Detect which cell encompasses the target text, then output its [X, Y] center coordinate. 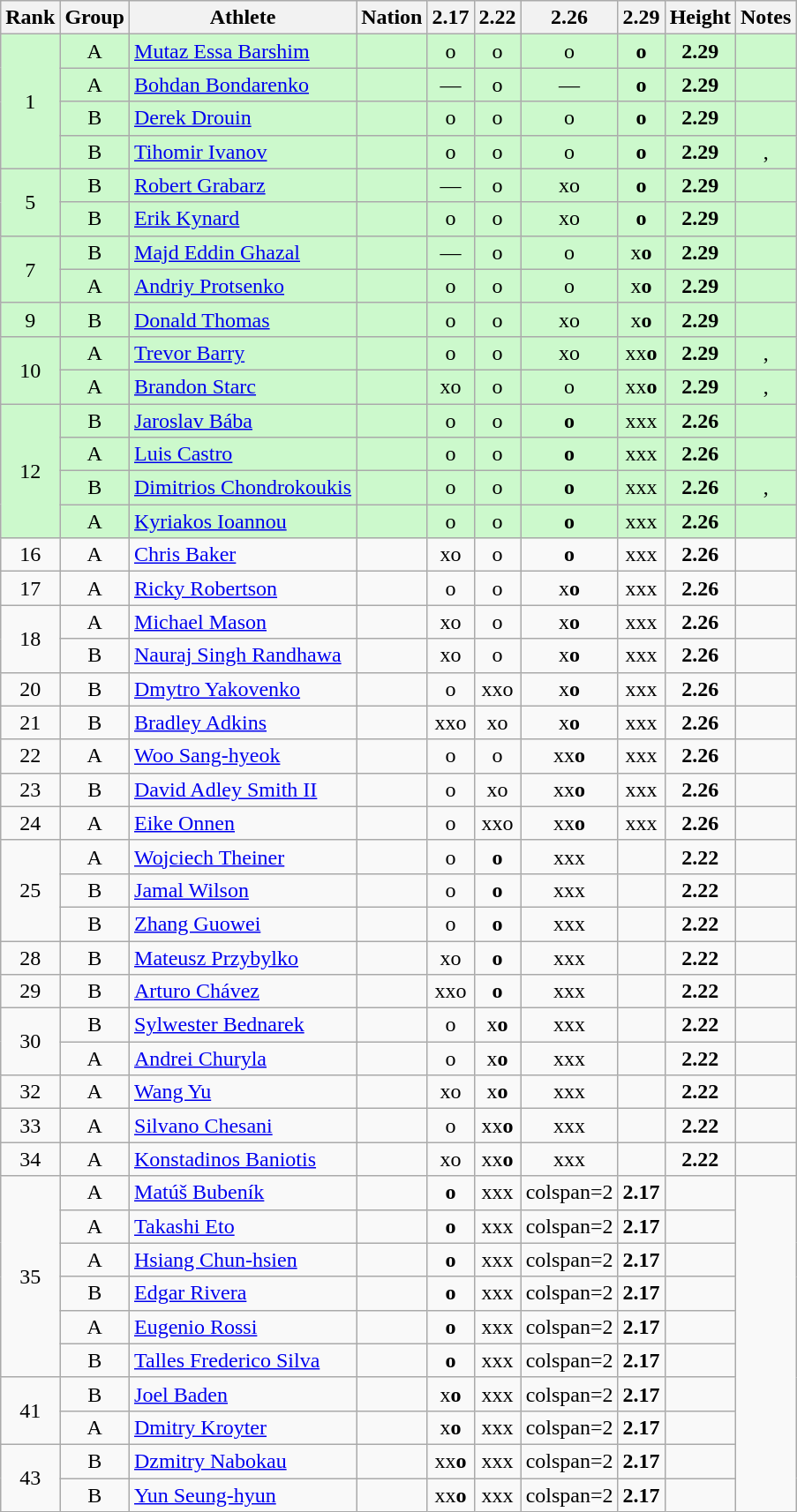
Robert Grabarz [244, 185]
David Adley Smith II [244, 790]
Eike Onnen [244, 823]
Trevor Barry [244, 353]
Nation [392, 18]
Konstadinos Baniotis [244, 1159]
Andriy Protsenko [244, 286]
30 [30, 1042]
Yun Seung-hyun [244, 1495]
Matúš Bubeník [244, 1193]
Height [700, 18]
Nauraj Singh Randhawa [244, 655]
Bohdan Bondarenko [244, 85]
29 [30, 992]
43 [30, 1478]
1 [30, 101]
Joel Baden [244, 1394]
Arturo Chávez [244, 992]
Takashi Eto [244, 1226]
Mateusz Przybylko [244, 957]
Derek Drouin [244, 118]
34 [30, 1159]
18 [30, 639]
Chris Baker [244, 555]
5 [30, 202]
9 [30, 319]
Talles Frederico Silva [244, 1360]
Wojciech Theiner [244, 857]
Majd Eddin Ghazal [244, 252]
Tihomir Ivanov [244, 152]
Group [95, 18]
33 [30, 1126]
Kyriakos Ioannou [244, 521]
Zhang Guowei [244, 924]
Mutaz Essa Barshim [244, 51]
Woo Sang-hyeok [244, 756]
25 [30, 890]
20 [30, 689]
Eugenio Rossi [244, 1327]
Dimitrios Chondrokoukis [244, 488]
35 [30, 1276]
Dzmitry Nabokau [244, 1461]
Bradley Adkins [244, 722]
16 [30, 555]
Notes [766, 18]
Erik Kynard [244, 219]
Jaroslav Bába [244, 421]
32 [30, 1092]
Donald Thomas [244, 319]
Dmytro Yakovenko [244, 689]
17 [30, 588]
7 [30, 269]
21 [30, 722]
Rank [30, 18]
24 [30, 823]
Athlete [244, 18]
Hsiang Chun-hsien [244, 1260]
Michael Mason [244, 622]
Luis Castro [244, 454]
41 [30, 1411]
Andrei Churyla [244, 1059]
Silvano Chesani [244, 1126]
Wang Yu [244, 1092]
Sylwester Bednarek [244, 1025]
Dmitry Kroyter [244, 1427]
22 [30, 756]
23 [30, 790]
Edgar Rivera [244, 1293]
28 [30, 957]
12 [30, 471]
Jamal Wilson [244, 890]
10 [30, 370]
Ricky Robertson [244, 588]
Brandon Starc [244, 386]
